Locate the cell with the specified text and output its [x, y] center coordinate. 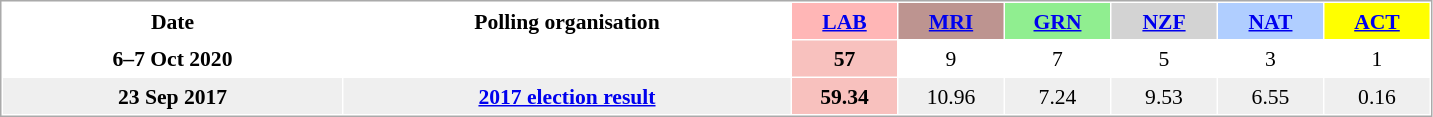
ACT [1376, 21]
7 [1058, 58]
Polling organisation [568, 21]
59.34 [844, 96]
9.53 [1164, 96]
LAB [844, 21]
1 [1376, 58]
NAT [1270, 21]
Date [172, 21]
23 Sep 2017 [172, 96]
6–7 Oct 2020 [172, 58]
57 [844, 58]
GRN [1058, 21]
MRI [950, 21]
0.16 [1376, 96]
NZF [1164, 21]
2017 election result [568, 96]
10.96 [950, 96]
7.24 [1058, 96]
6.55 [1270, 96]
9 [950, 58]
5 [1164, 58]
3 [1270, 58]
